From the cell containing the given text, extract its center point as (x, y) coordinate. 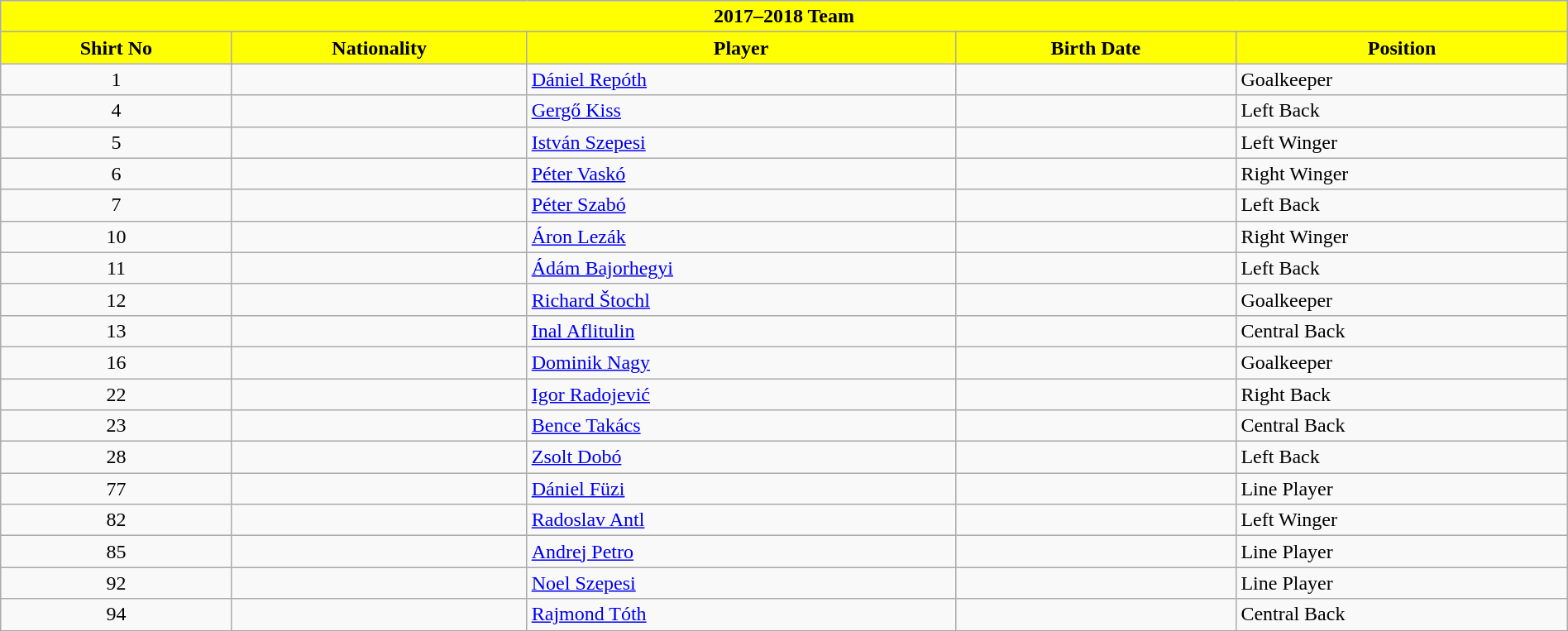
22 (116, 394)
Gergő Kiss (741, 111)
Rajmond Tóth (741, 614)
Dániel Füzi (741, 489)
82 (116, 520)
Áron Lezák (741, 237)
92 (116, 583)
Nationality (379, 48)
Birth Date (1096, 48)
Zsolt Dobó (741, 457)
Bence Takács (741, 426)
Richard Štochl (741, 299)
4 (116, 111)
Player (741, 48)
7 (116, 205)
10 (116, 237)
István Szepesi (741, 142)
2017–2018 Team (784, 17)
94 (116, 614)
6 (116, 174)
11 (116, 268)
Dániel Repóth (741, 79)
5 (116, 142)
Shirt No (116, 48)
Péter Szabó (741, 205)
Andrej Petro (741, 552)
85 (116, 552)
Péter Vaskó (741, 174)
Position (1402, 48)
Noel Szepesi (741, 583)
Ádám Bajorhegyi (741, 268)
Igor Radojević (741, 394)
Radoslav Antl (741, 520)
77 (116, 489)
Right Back (1402, 394)
13 (116, 331)
28 (116, 457)
16 (116, 362)
12 (116, 299)
Inal Aflitulin (741, 331)
1 (116, 79)
23 (116, 426)
Dominik Nagy (741, 362)
